Extract the (X, Y) coordinate from the center of the cell holding the provided text.  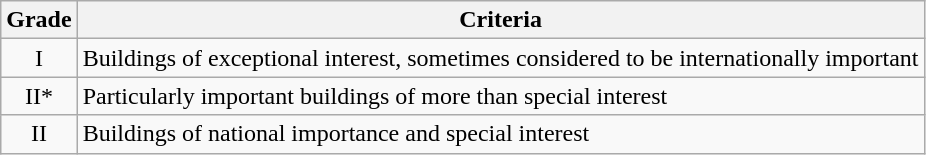
Buildings of exceptional interest, sometimes considered to be internationally important (500, 58)
II (39, 134)
Criteria (500, 20)
II* (39, 96)
Particularly important buildings of more than special interest (500, 96)
I (39, 58)
Buildings of national importance and special interest (500, 134)
Grade (39, 20)
